Capture the cell that displays the provided text and extract its [x, y] central coordinate. 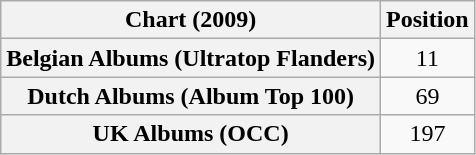
11 [428, 58]
Belgian Albums (Ultratop Flanders) [191, 58]
197 [428, 134]
Chart (2009) [191, 20]
Dutch Albums (Album Top 100) [191, 96]
UK Albums (OCC) [191, 134]
69 [428, 96]
Position [428, 20]
